For the text-containing cell, return its midpoint in [X, Y] coordinate format. 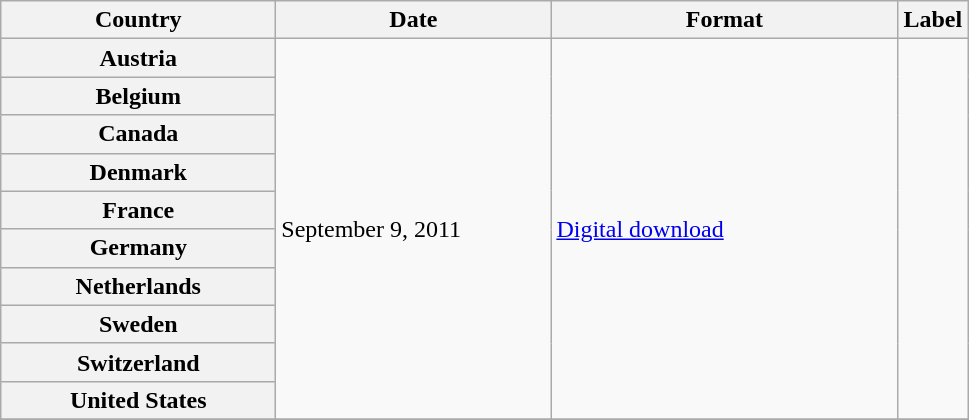
Germany [138, 248]
France [138, 210]
Canada [138, 134]
Sweden [138, 324]
United States [138, 400]
Label [933, 20]
Digital download [724, 230]
September 9, 2011 [414, 230]
Austria [138, 58]
Belgium [138, 96]
Country [138, 20]
Date [414, 20]
Switzerland [138, 362]
Netherlands [138, 286]
Denmark [138, 172]
Format [724, 20]
